Find where the given text appears and provide that cell's center as [x, y] coordinate. 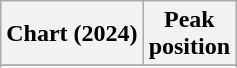
Chart (2024) [72, 34]
Peakposition [189, 34]
